Provide the (x, y) coordinate of the cell's center where the given text is located.  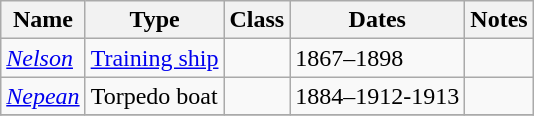
Type (154, 20)
Nepean (43, 96)
Dates (378, 20)
Torpedo boat (154, 96)
1884–1912-1913 (378, 96)
Notes (499, 20)
Nelson (43, 58)
Name (43, 20)
Training ship (154, 58)
1867–1898 (378, 58)
Class (257, 20)
